Determine the [X, Y] coordinate at the center of the cell enclosing the given text.  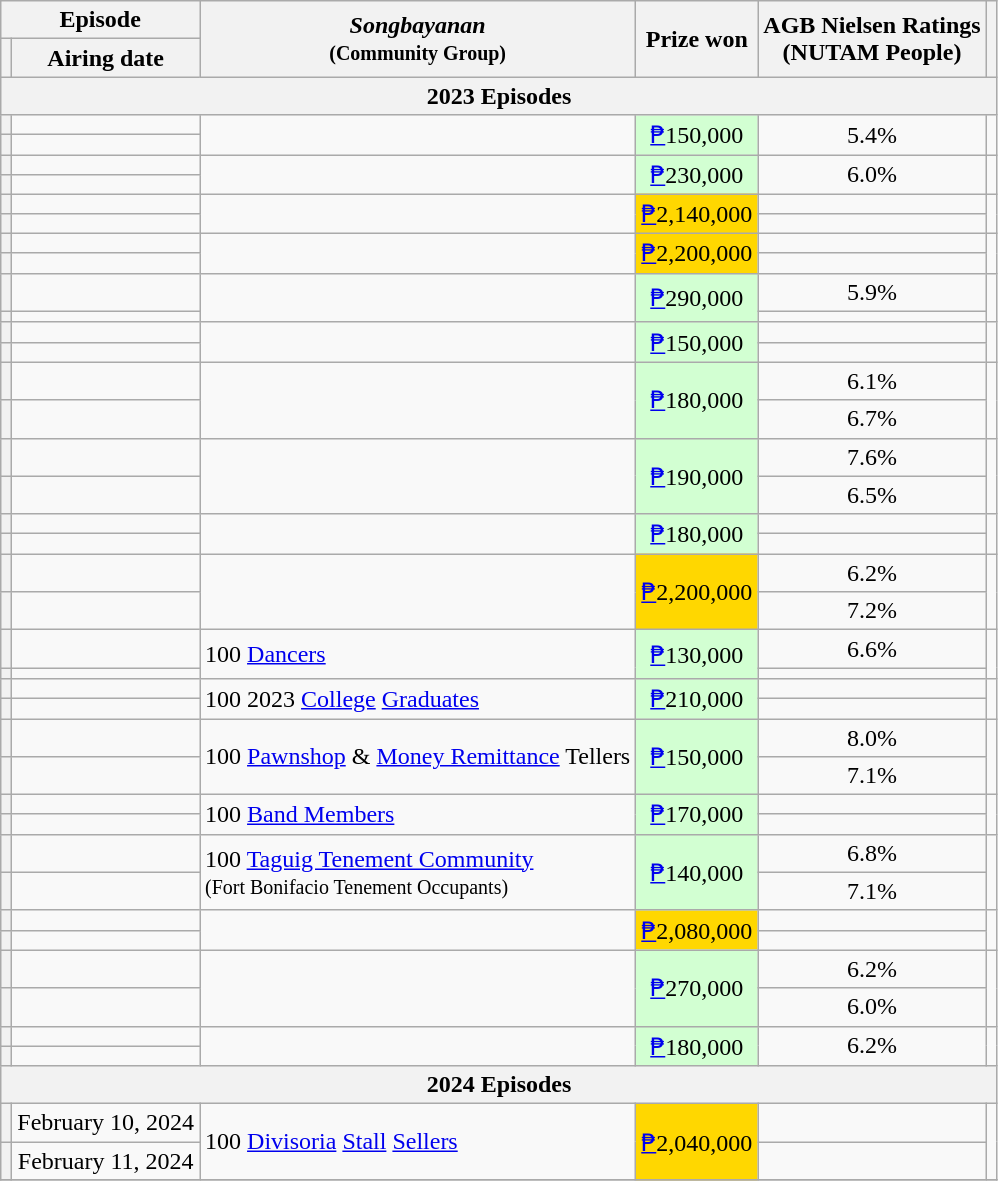
100 Band Members [418, 815]
₱2,080,000 [697, 930]
₱190,000 [697, 476]
₱140,000 [697, 872]
₱130,000 [697, 654]
₱290,000 [697, 298]
7.6% [872, 457]
100 Dancers [418, 654]
Songbayanan(Community Group) [418, 39]
5.4% [872, 135]
6.8% [872, 853]
6.7% [872, 419]
February 11, 2024 [106, 1161]
100 Taguig Tenement Community(Fort Bonifacio Tenement Occupants) [418, 872]
Prize won [697, 39]
₱210,000 [697, 699]
₱2,040,000 [697, 1142]
7.2% [872, 611]
₱2,140,000 [697, 214]
100 Pawnshop & Money Remittance Tellers [418, 756]
100 Divisoria Stall Sellers [418, 1142]
2023 Episodes [500, 96]
AGB Nielsen Ratings(NUTAM People) [872, 39]
Episode [100, 20]
6.6% [872, 649]
100 2023 College Graduates [418, 699]
Airing date [106, 58]
February 10, 2024 [106, 1123]
6.5% [872, 495]
2024 Episodes [500, 1085]
5.9% [872, 292]
₱270,000 [697, 988]
6.1% [872, 381]
8.0% [872, 737]
₱230,000 [697, 174]
₱170,000 [697, 815]
